Capture the cell that displays the provided text and extract its (X, Y) central coordinate. 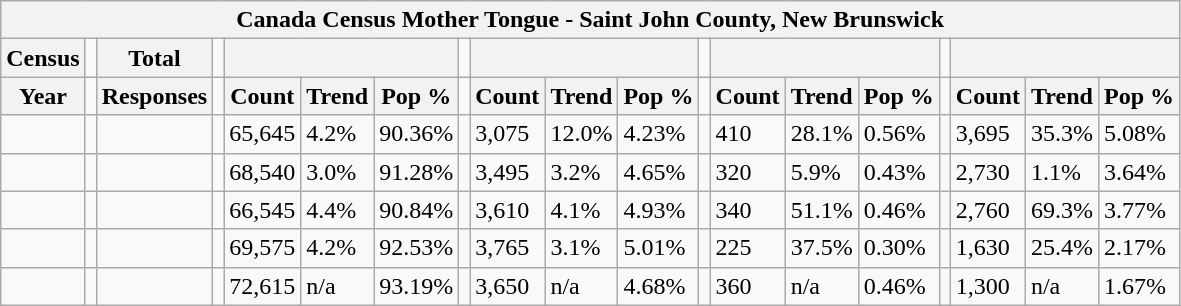
68,540 (262, 172)
0.56% (898, 134)
5.01% (658, 248)
Total (154, 58)
35.3% (1062, 134)
92.53% (416, 248)
3.77% (1138, 210)
4.68% (658, 286)
3.1% (582, 248)
91.28% (416, 172)
3.0% (338, 172)
360 (748, 286)
340 (748, 210)
1,300 (988, 286)
0.43% (898, 172)
2,730 (988, 172)
225 (748, 248)
93.19% (416, 286)
Canada Census Mother Tongue - Saint John County, New Brunswick (590, 20)
3,695 (988, 134)
90.84% (416, 210)
1.67% (1138, 286)
1,630 (988, 248)
25.4% (1062, 248)
320 (748, 172)
3,610 (508, 210)
0.30% (898, 248)
37.5% (822, 248)
3.64% (1138, 172)
4.23% (658, 134)
4.93% (658, 210)
Census (43, 58)
65,645 (262, 134)
2.17% (1138, 248)
4.4% (338, 210)
69,575 (262, 248)
5.08% (1138, 134)
3,495 (508, 172)
90.36% (416, 134)
4.65% (658, 172)
69.3% (1062, 210)
Year (43, 96)
1.1% (1062, 172)
5.9% (822, 172)
3,075 (508, 134)
51.1% (822, 210)
3.2% (582, 172)
3,650 (508, 286)
28.1% (822, 134)
72,615 (262, 286)
2,760 (988, 210)
12.0% (582, 134)
3,765 (508, 248)
4.1% (582, 210)
66,545 (262, 210)
410 (748, 134)
Responses (154, 96)
